Pinpoint the cell where the given text exists, returning its [X, Y] midpoint coordinate. 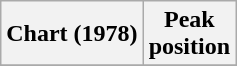
Peakposition [189, 34]
Chart (1978) [72, 34]
